Capture the cell that displays the provided text and extract its (X, Y) central coordinate. 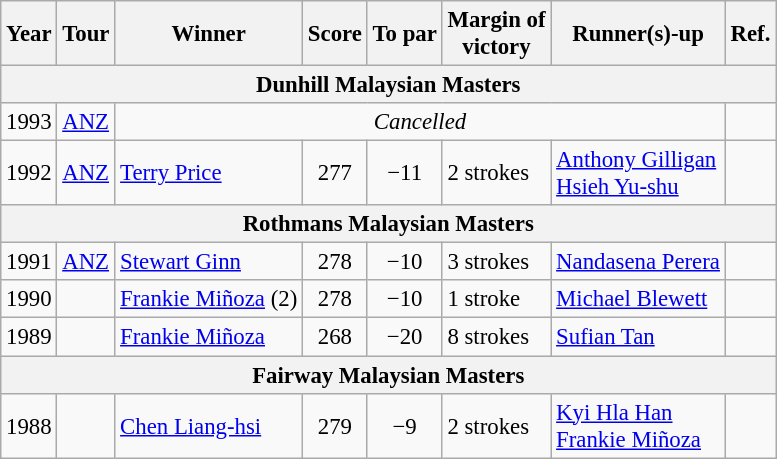
1989 (29, 337)
−9 (404, 426)
3 strokes (496, 262)
1992 (29, 174)
1988 (29, 426)
Winner (209, 34)
−20 (404, 337)
Ref. (750, 34)
Nandasena Perera (638, 262)
Score (336, 34)
268 (336, 337)
Runner(s)-up (638, 34)
Frankie Miñoza (2) (209, 299)
Fairway Malaysian Masters (388, 375)
Kyi Hla Han Frankie Miñoza (638, 426)
Rothmans Malaysian Masters (388, 224)
Cancelled (420, 122)
Year (29, 34)
1 stroke (496, 299)
Sufian Tan (638, 337)
1993 (29, 122)
1990 (29, 299)
8 strokes (496, 337)
Michael Blewett (638, 299)
Margin ofvictory (496, 34)
Dunhill Malaysian Masters (388, 85)
Stewart Ginn (209, 262)
Chen Liang-hsi (209, 426)
To par (404, 34)
−11 (404, 174)
279 (336, 426)
277 (336, 174)
Terry Price (209, 174)
Frankie Miñoza (209, 337)
1991 (29, 262)
Tour (86, 34)
Anthony Gilligan Hsieh Yu-shu (638, 174)
